From the cell containing the given text, extract its center point as (x, y) coordinate. 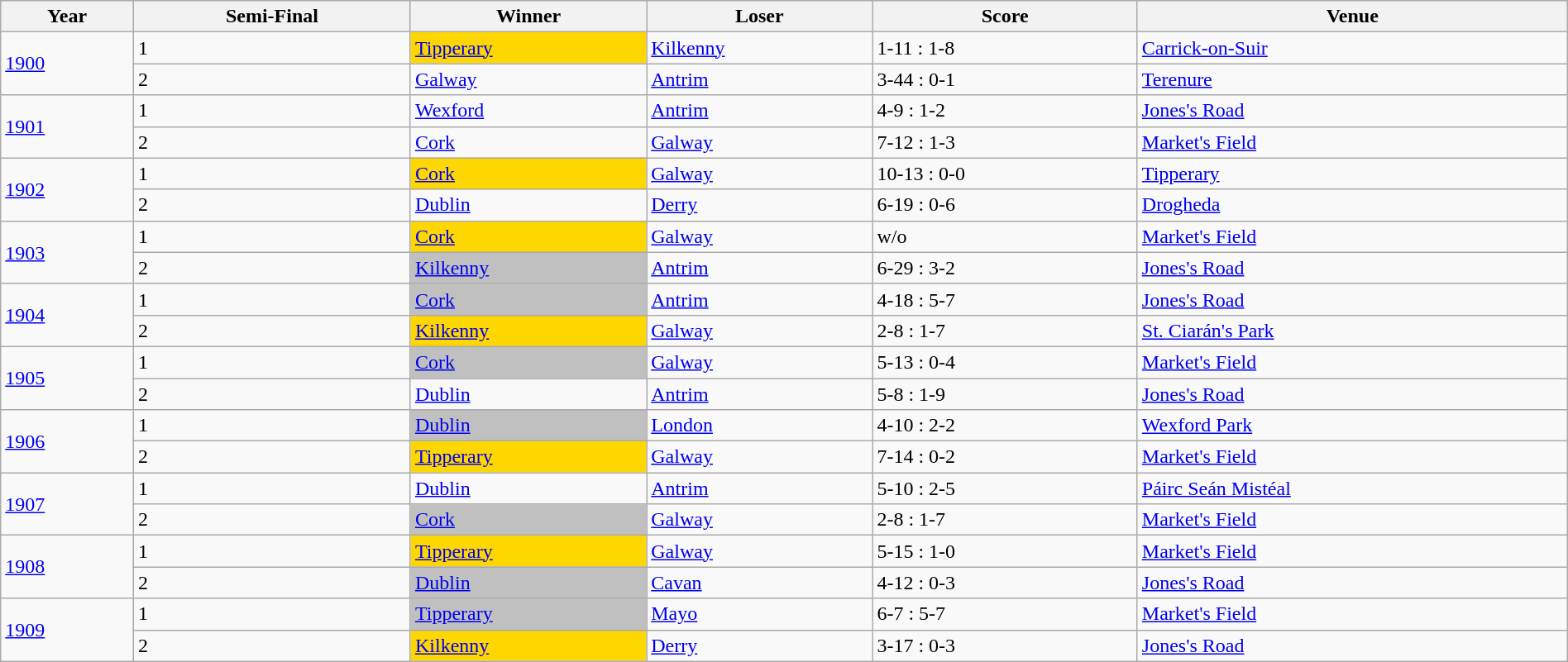
1-11 : 1-8 (1005, 48)
Mayo (759, 614)
Semi-Final (271, 17)
Cavan (759, 583)
Wexford (528, 111)
4-9 : 1-2 (1005, 111)
Loser (759, 17)
6-7 : 5-7 (1005, 614)
Terenure (1352, 79)
1904 (68, 315)
3-44 : 0-1 (1005, 79)
5-10 : 2-5 (1005, 488)
10-13 : 0-0 (1005, 174)
7-12 : 1-3 (1005, 142)
4-10 : 2-2 (1005, 426)
5-13 : 0-4 (1005, 362)
6-29 : 3-2 (1005, 268)
7-14 : 0-2 (1005, 457)
Wexford Park (1352, 426)
5-8 : 1-9 (1005, 394)
4-18 : 5-7 (1005, 299)
1908 (68, 567)
4-12 : 0-3 (1005, 583)
1903 (68, 252)
Venue (1352, 17)
Winner (528, 17)
Carrick-on-Suir (1352, 48)
1909 (68, 630)
1906 (68, 441)
1902 (68, 189)
3-17 : 0-3 (1005, 645)
5-15 : 1-0 (1005, 551)
6-19 : 0-6 (1005, 205)
Páirc Seán Mistéal (1352, 488)
Drogheda (1352, 205)
1905 (68, 378)
London (759, 426)
1907 (68, 504)
1901 (68, 126)
Score (1005, 17)
w/o (1005, 236)
Year (68, 17)
1900 (68, 64)
St. Ciarán's Park (1352, 331)
